Return [x, y] of the center of cell containing provided text 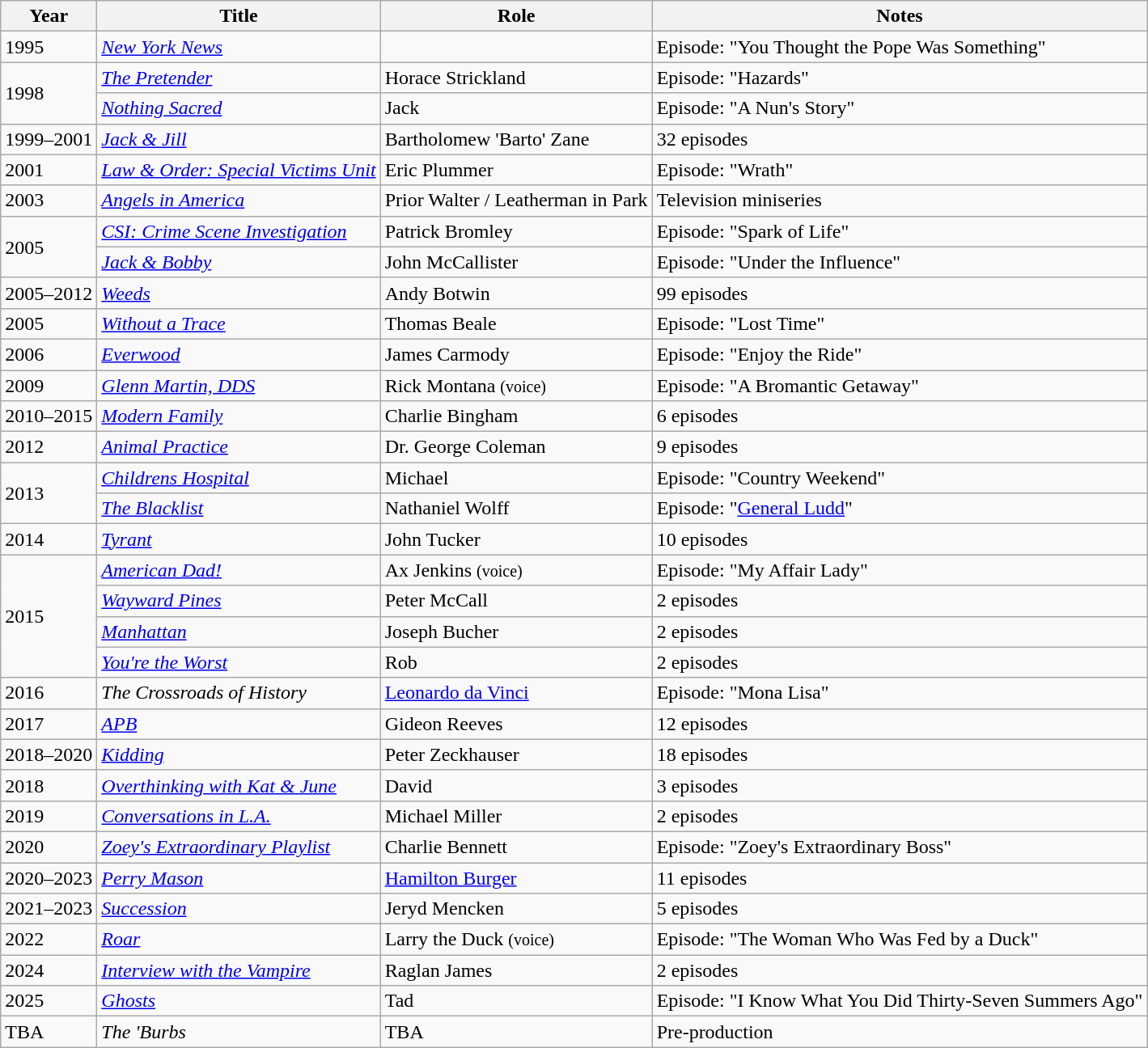
Dr. George Coleman [516, 447]
Interview with the Vampire [239, 970]
American Dad! [239, 570]
Year [49, 16]
Episode: "Mona Lisa" [900, 693]
2001 [49, 170]
Episode: "Zoey's Extraordinary Boss" [900, 847]
Nothing Sacred [239, 108]
Conversations in L.A. [239, 816]
Episode: "You Thought the Pope Was Something" [900, 47]
1998 [49, 93]
2014 [49, 539]
2013 [49, 493]
Animal Practice [239, 447]
Episode: "General Ludd" [900, 509]
Joseph Bucher [516, 632]
Glenn Martin, DDS [239, 386]
Nathaniel Wolff [516, 509]
David [516, 785]
Michael Miller [516, 816]
99 episodes [900, 293]
The Blacklist [239, 509]
Episode: "I Know What You Did Thirty-Seven Summers Ago" [900, 1001]
John McCallister [516, 262]
CSI: Crime Scene Investigation [239, 231]
2018–2020 [49, 754]
5 episodes [900, 909]
Leonardo da Vinci [516, 693]
2016 [49, 693]
Jack & Jill [239, 139]
John Tucker [516, 539]
2003 [49, 201]
1995 [49, 47]
2012 [49, 447]
Manhattan [239, 632]
2018 [49, 785]
Overthinking with Kat & June [239, 785]
The Crossroads of History [239, 693]
Peter Zeckhauser [516, 754]
Ax Jenkins (voice) [516, 570]
James Carmody [516, 354]
The 'Burbs [239, 1032]
Eric Plummer [516, 170]
2020 [49, 847]
Jack & Bobby [239, 262]
Zoey's Extraordinary Playlist [239, 847]
Larry the Duck (voice) [516, 940]
Perry Mason [239, 877]
11 episodes [900, 877]
Wayward Pines [239, 601]
2006 [49, 354]
1999–2001 [49, 139]
Episode: "A Bromantic Getaway" [900, 386]
2009 [49, 386]
Episode: "Under the Influence" [900, 262]
The Pretender [239, 78]
12 episodes [900, 724]
Law & Order: Special Victims Unit [239, 170]
Role [516, 16]
Episode: "Hazards" [900, 78]
Weeds [239, 293]
Episode: "Wrath" [900, 170]
32 episodes [900, 139]
Episode: "Country Weekend" [900, 478]
Title [239, 16]
Episode: "Enjoy the Ride" [900, 354]
Childrens Hospital [239, 478]
Gideon Reeves [516, 724]
Rob [516, 662]
3 episodes [900, 785]
Kidding [239, 754]
6 episodes [900, 416]
Episode: "Spark of Life" [900, 231]
Prior Walter / Leatherman in Park [516, 201]
Hamilton Burger [516, 877]
Peter McCall [516, 601]
2022 [49, 940]
Ghosts [239, 1001]
2017 [49, 724]
Jack [516, 108]
Tyrant [239, 539]
Horace Strickland [516, 78]
18 episodes [900, 754]
Angels in America [239, 201]
10 episodes [900, 539]
Modern Family [239, 416]
Charlie Bingham [516, 416]
APB [239, 724]
Episode: "A Nun's Story" [900, 108]
Succession [239, 909]
Rick Montana (voice) [516, 386]
You're the Worst [239, 662]
Television miniseries [900, 201]
2021–2023 [49, 909]
2010–2015 [49, 416]
Charlie Bennett [516, 847]
Everwood [239, 354]
Roar [239, 940]
Tad [516, 1001]
Michael [516, 478]
Andy Botwin [516, 293]
Notes [900, 16]
2015 [49, 616]
2005–2012 [49, 293]
2020–2023 [49, 877]
Pre-production [900, 1032]
Episode: "The Woman Who Was Fed by a Duck" [900, 940]
Episode: "Lost Time" [900, 323]
Raglan James [516, 970]
9 episodes [900, 447]
Patrick Bromley [516, 231]
New York News [239, 47]
2019 [49, 816]
Bartholomew 'Barto' Zane [516, 139]
Episode: "My Affair Lady" [900, 570]
Thomas Beale [516, 323]
2024 [49, 970]
Without a Trace [239, 323]
Jeryd Mencken [516, 909]
2025 [49, 1001]
